Pinpoint the cell where the given text exists, returning its (X, Y) midpoint coordinate. 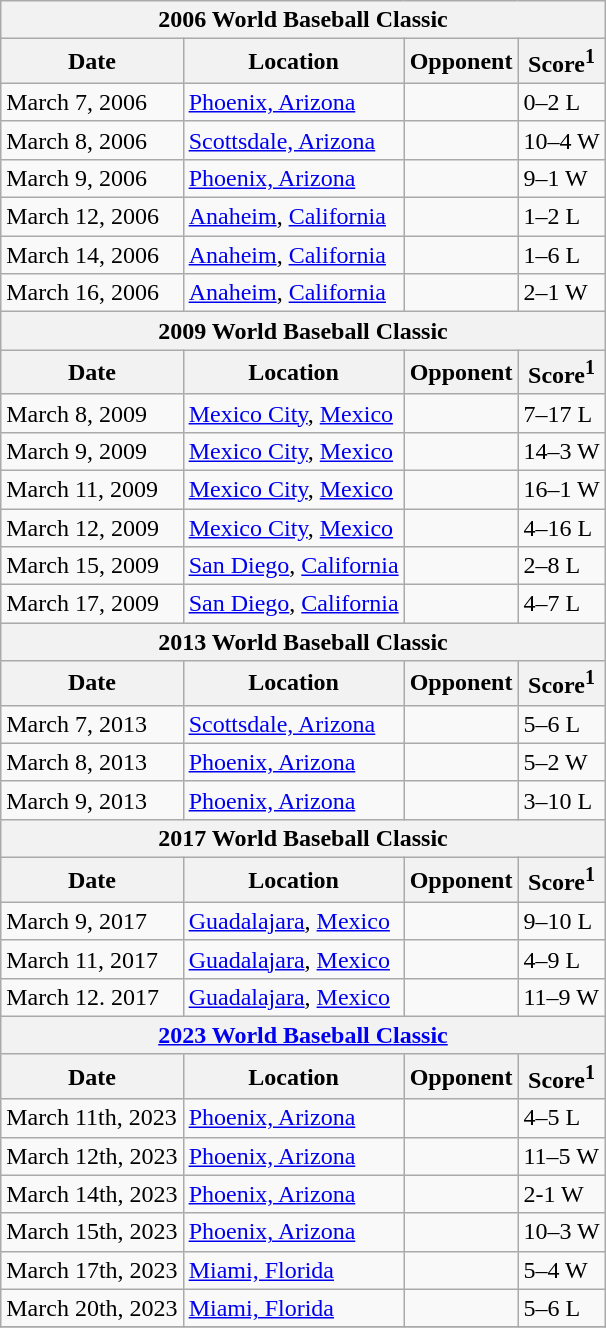
March 20th, 2023 (92, 1308)
March 14, 2006 (92, 255)
March 16, 2006 (92, 293)
4–16 L (562, 528)
7–17 L (562, 413)
2–8 L (562, 566)
March 8, 2013 (92, 762)
2-1 W (562, 1194)
March 7, 2006 (92, 102)
March 17th, 2023 (92, 1270)
2017 World Baseball Classic (303, 839)
1–6 L (562, 255)
2009 World Baseball Classic (303, 331)
4–9 L (562, 959)
3–10 L (562, 800)
March 12. 2017 (92, 997)
March 8, 2009 (92, 413)
March 7, 2013 (92, 724)
2006 World Baseball Classic (303, 20)
March 9, 2009 (92, 451)
9–1 W (562, 178)
March 14th, 2023 (92, 1194)
March 12, 2006 (92, 217)
March 9, 2017 (92, 921)
0–2 L (562, 102)
9–10 L (562, 921)
16–1 W (562, 489)
5–4 W (562, 1270)
March 8, 2006 (92, 140)
5–2 W (562, 762)
14–3 W (562, 451)
March 11, 2009 (92, 489)
March 12th, 2023 (92, 1156)
4–7 L (562, 604)
March 15th, 2023 (92, 1232)
2023 World Baseball Classic (303, 1035)
March 9, 2013 (92, 800)
2–1 W (562, 293)
10–4 W (562, 140)
2013 World Baseball Classic (303, 642)
March 11th, 2023 (92, 1118)
10–3 W (562, 1232)
March 11, 2017 (92, 959)
11–9 W (562, 997)
1–2 L (562, 217)
March 9, 2006 (92, 178)
March 15, 2009 (92, 566)
11–5 W (562, 1156)
4–5 L (562, 1118)
March 12, 2009 (92, 528)
March 17, 2009 (92, 604)
